Pinpoint the cell where the given text exists, returning its [x, y] midpoint coordinate. 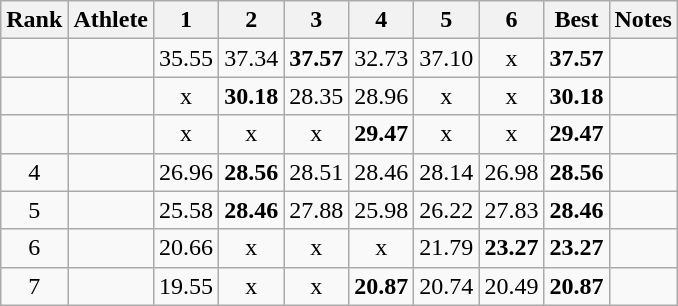
32.73 [382, 58]
25.58 [186, 210]
27.83 [512, 210]
19.55 [186, 286]
1 [186, 20]
25.98 [382, 210]
7 [34, 286]
20.49 [512, 286]
37.34 [252, 58]
37.10 [446, 58]
28.14 [446, 172]
28.96 [382, 96]
Rank [34, 20]
26.22 [446, 210]
20.74 [446, 286]
Athlete [111, 20]
21.79 [446, 248]
28.51 [316, 172]
26.96 [186, 172]
Notes [643, 20]
3 [316, 20]
27.88 [316, 210]
35.55 [186, 58]
20.66 [186, 248]
28.35 [316, 96]
2 [252, 20]
Best [576, 20]
26.98 [512, 172]
